Provide the [X, Y] coordinate of the cell's center where the given text is located.  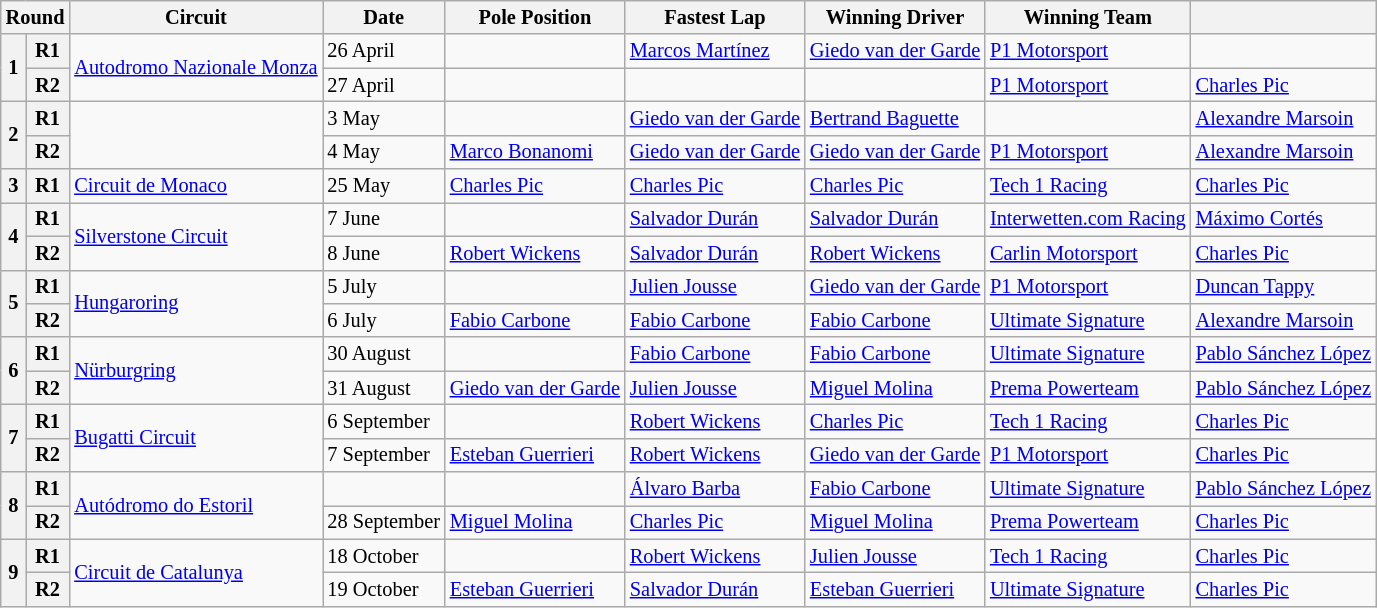
Bertrand Baguette [895, 118]
Bugatti Circuit [196, 438]
Carlin Motorsport [1088, 253]
31 August [383, 388]
4 May [383, 152]
5 July [383, 287]
Marcos Martínez [715, 51]
3 [14, 186]
28 September [383, 522]
Circuit de Monaco [196, 186]
6 [14, 370]
5 [14, 304]
8 June [383, 253]
Winning Team [1088, 17]
3 May [383, 118]
6 September [383, 421]
18 October [383, 556]
Date [383, 17]
19 October [383, 589]
25 May [383, 186]
Round [36, 17]
9 [14, 572]
7 September [383, 455]
Circuit de Catalunya [196, 572]
2 [14, 134]
30 August [383, 354]
Duncan Tappy [1284, 287]
Nürburgring [196, 370]
Hungaroring [196, 304]
26 April [383, 51]
Fastest Lap [715, 17]
Interwetten.com Racing [1088, 219]
8 [14, 506]
1 [14, 68]
4 [14, 236]
7 June [383, 219]
Autódromo do Estoril [196, 506]
6 July [383, 320]
Álvaro Barba [715, 489]
Winning Driver [895, 17]
Circuit [196, 17]
Autodromo Nazionale Monza [196, 68]
Máximo Cortés [1284, 219]
Marco Bonanomi [535, 152]
Silverstone Circuit [196, 236]
Pole Position [535, 17]
27 April [383, 85]
7 [14, 438]
